Extract the (x, y) coordinate from the center of the cell holding the provided text.  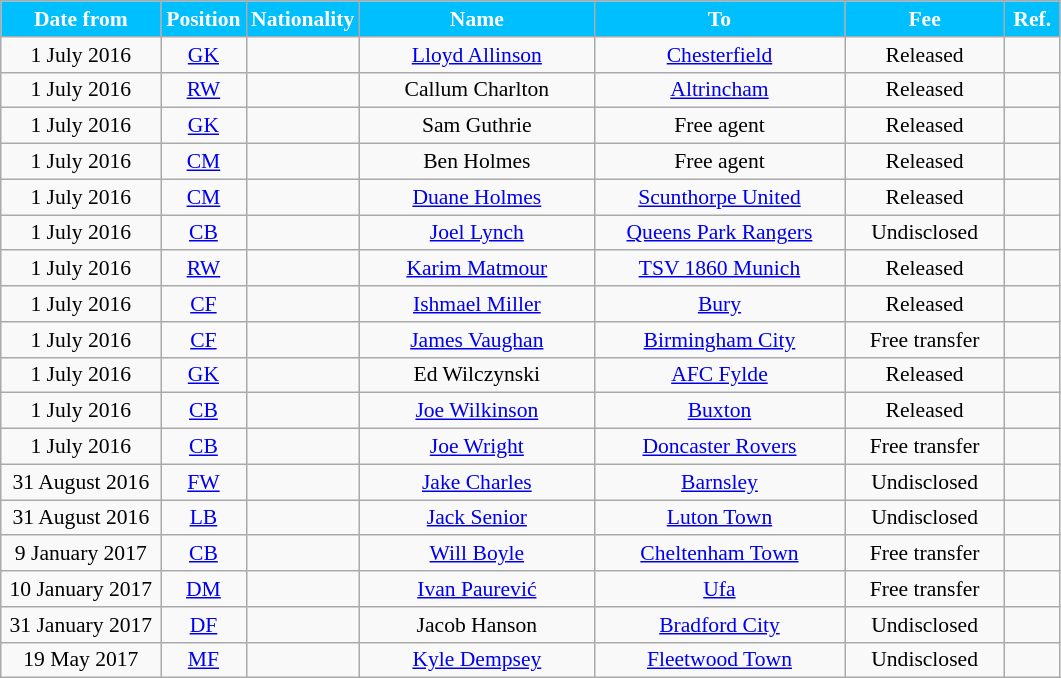
MF (204, 660)
Joel Lynch (476, 233)
Ishmael Miller (476, 304)
10 January 2017 (81, 589)
Ref. (1032, 19)
FW (204, 482)
TSV 1860 Munich (719, 269)
9 January 2017 (81, 554)
Callum Charlton (476, 90)
Buxton (719, 411)
Joe Wilkinson (476, 411)
Lloyd Allinson (476, 55)
Position (204, 19)
James Vaughan (476, 340)
Duane Holmes (476, 197)
Ed Wilczynski (476, 375)
Bury (719, 304)
Bradford City (719, 625)
Queens Park Rangers (719, 233)
Cheltenham Town (719, 554)
Jacob Hanson (476, 625)
Jack Senior (476, 518)
Date from (81, 19)
Altrincham (719, 90)
Jake Charles (476, 482)
Kyle Dempsey (476, 660)
31 January 2017 (81, 625)
Ivan Paurević (476, 589)
AFC Fylde (719, 375)
Name (476, 19)
Fleetwood Town (719, 660)
Chesterfield (719, 55)
LB (204, 518)
To (719, 19)
Sam Guthrie (476, 126)
Will Boyle (476, 554)
Ben Holmes (476, 162)
Nationality (302, 19)
Barnsley (719, 482)
Karim Matmour (476, 269)
Birmingham City (719, 340)
Ufa (719, 589)
Joe Wright (476, 447)
Luton Town (719, 518)
Fee (925, 19)
DM (204, 589)
19 May 2017 (81, 660)
Scunthorpe United (719, 197)
Doncaster Rovers (719, 447)
DF (204, 625)
